Detect which cell encompasses the target text, then output its (x, y) center coordinate. 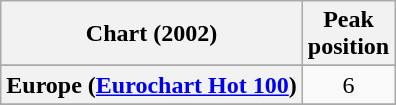
Europe (Eurochart Hot 100) (152, 85)
6 (348, 85)
Peakposition (348, 34)
Chart (2002) (152, 34)
